Extract the (X, Y) coordinate from the center of the cell holding the provided text.  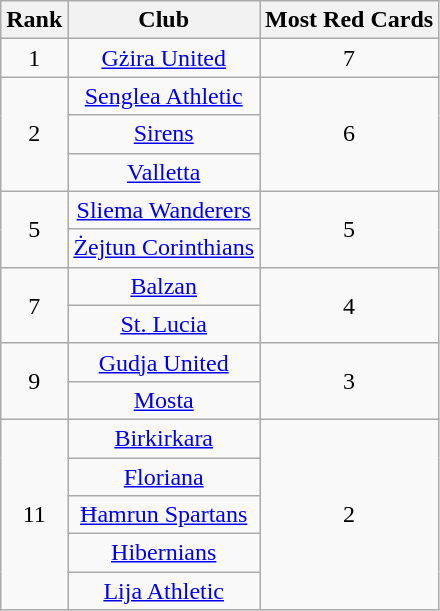
Sliema Wanderers (164, 210)
Club (164, 20)
11 (34, 514)
Birkirkara (164, 438)
Rank (34, 20)
Floriana (164, 477)
Sirens (164, 134)
6 (350, 134)
Gżira United (164, 58)
1 (34, 58)
Lija Athletic (164, 591)
Hibernians (164, 553)
9 (34, 381)
Most Red Cards (350, 20)
Żejtun Corinthians (164, 248)
Senglea Athletic (164, 96)
St. Lucia (164, 324)
4 (350, 305)
Mosta (164, 400)
Balzan (164, 286)
Gudja United (164, 362)
Ħamrun Spartans (164, 515)
Valletta (164, 172)
3 (350, 381)
